Extract the (x, y) coordinate from the center of the cell holding the provided text.  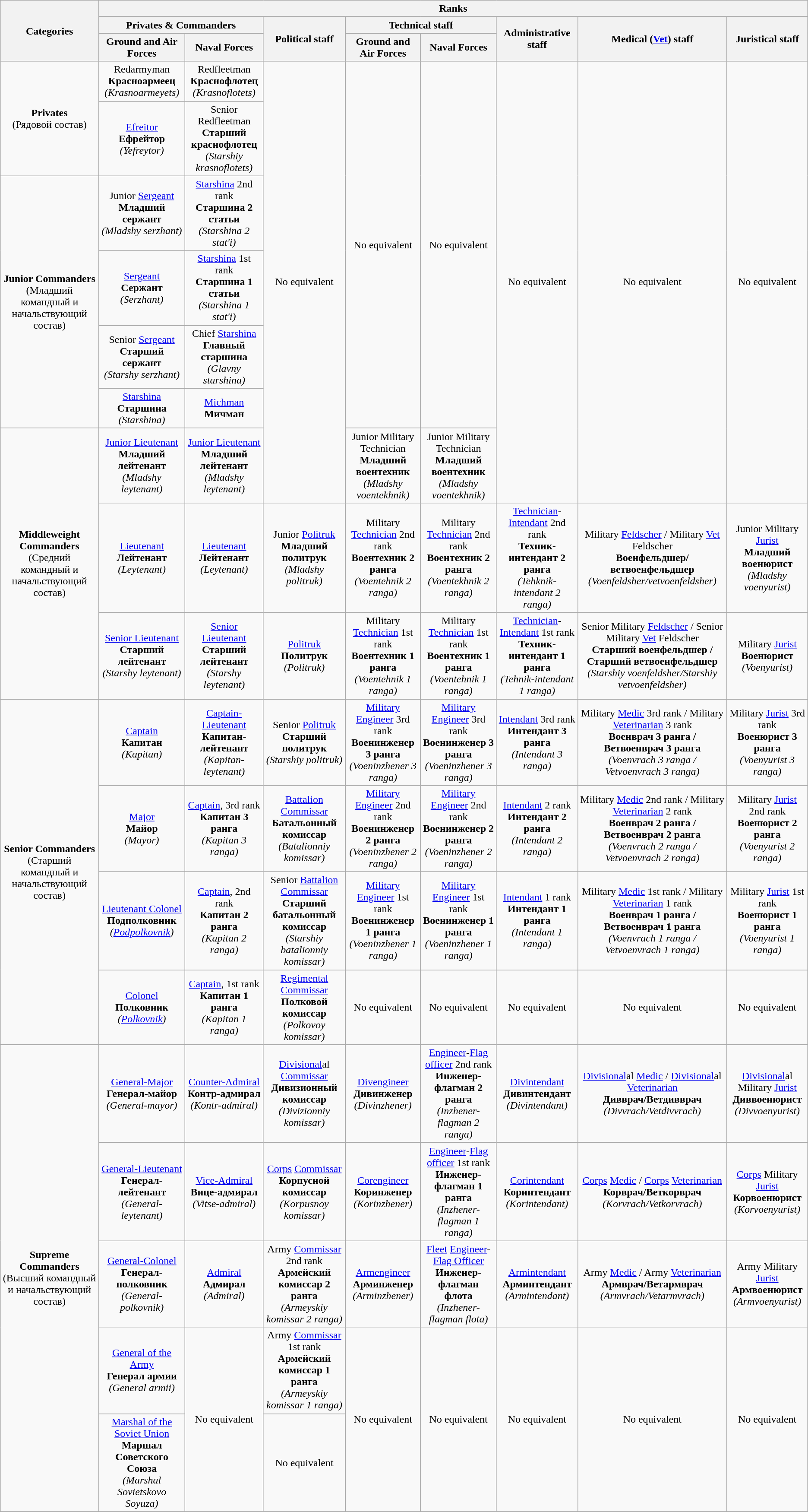
Juristical staff (767, 39)
CorintendantКоринтендант(Korintendant) (537, 1192)
Military Technician 2nd rankВоентехник 2 ранга(Voentekhnik 2 ranga) (458, 558)
Marshal of the Soviet UnionМаршал Советского Союза(Marshal Sovietskovo Soyuza) (142, 1462)
RedfleetmanКраснофлотец(Krasnoflotets) (224, 81)
Administrative staff (537, 39)
Junior SergeantМладший сержант(Mladshy serzhant) (142, 213)
Junior Сommanders(Младший командный и начальствующий состав) (50, 302)
Technician-Intendant 2nd rankТехник-интендант 2 ранга(Tehknik-intendant 2 ranga) (537, 558)
Chief StarshinaГлавный старшина(Glavny starshina) (224, 357)
Engineer-Flag officer 2nd rankИнженер-флагман 2 ранга(Inzhener-flagman 2 ranga) (458, 1094)
General of the ArmyГенерал армии(General armii) (142, 1370)
ArmengineerАрминженер(Arminzhener) (383, 1284)
Captain-LieutenantКапитан-лейтенант(Kapitan-leytenant) (224, 742)
Corps CommissarКорпусной комиссар(Korpusnoy komissar) (305, 1192)
RedarmymanКрасноармеец(Krasnoarmeyets) (142, 81)
Senior PolitrukСтарший политрук(Starshiy politruk) (305, 742)
Counter-AdmiralКонтр-адмирал(Kontr-admiral) (224, 1094)
DivengineerДивинженер(Divinzhener) (383, 1094)
Divisionalal Medic / Divisionalal VeterinarianДивврач/Ветдивврач(Divvrach/Vetdivvrach) (653, 1094)
Captain, 3rd rankКапитан 3 ранга(Kapitan 3 ranga) (224, 829)
Captain, 2nd rankКапитан 2 ранга(Kapitan 2 ranga) (224, 921)
Divisionalal CommissarДивизионный комиссар(Divizionniy komissar) (305, 1094)
Ranks (453, 9)
Vice-AdmiralВице-адмирал(Vitse-admiral) (224, 1192)
Medical (Vet) staff (653, 39)
Army Medic / Army VeterinarianАрмврач/Ветармврач(Armvrach/Vetarmvrach) (653, 1284)
CaptainКапитан(Kapitan) (142, 742)
Senior Battalion CommissarСтарший батальонный комиссар(Starshiy batalionniy komissar) (305, 921)
Military Feldscher / Military Vet FeldscherВоенфельдшер/ветвоенфельдшер(Voenfeldsher/vetvoenfeldsher) (653, 558)
Junior Military JuristМладший военюрист(Mladshy voenyurist) (767, 558)
Army Military JuristАрмвоенюрист(Armvoenyurist) (767, 1284)
AdmiralАдмирал(Admiral) (224, 1284)
Privates & Commanders (180, 25)
Starshina 1st rankСтаршина 1 статьи(Starshina 1 stat'i) (224, 288)
MichmanМичман (224, 408)
Army Commissar 2nd rankАрмейский комиссар 2 ранга(Armeyskiy komissar 2 ranga) (305, 1284)
Intendant 2 rankИнтендант 2 ранга(Intendant 2 ranga) (537, 829)
Starshina 2nd rankСтаршина 2 статьи(Starshina 2 stat'i) (224, 213)
Technician-Intendant 1st rankТехник-интендант 1 ранга(Tehnik-intendant 1 ranga) (537, 656)
Corps Medic / Corps VeterinarianКорврач/Веткорврач(Korvrach/Vetkorvrach) (653, 1192)
Intendant 3rd rankИнтендант 3 ранга(Intendant 3 ranga) (537, 742)
DivintendantДивинтендант(Divintendant) (537, 1094)
CorengineerКоринженер(Korinzhener) (383, 1192)
General-MajorГенерал-майор(General-mayor) (142, 1094)
Senior SergeantСтарший сержант(Starshy serzhant) (142, 357)
StarshinaСтаршина(Starshina) (142, 408)
Military Medic 3rd rank / Military Veterinarian 3 rankВоенврач 3 ранга / Ветвоенврач 3 ранга(Voenvrach 3 ranga / Vetvoenvrach 3 ranga) (653, 742)
SergeantСержант(Serzhant) (142, 288)
Senior Commanders(Старший командный и начальствующий состав) (50, 872)
Political staff (305, 39)
ColonelПолковник(Polkovnik) (142, 1007)
Military JuristВоенюрист(Voenyurist) (767, 656)
ArmintendantАрминтендант(Armintendant) (537, 1284)
Engineer-Flag officer 1st rankИнженер-флагман 1 ранга(Inzhener-flagman 1 ranga) (458, 1192)
Senior RedfleetmanСтарший краснофлотец(Starshiy krasnoflotets) (224, 138)
Battalion CommissarБатальонный комиссар(Batalionniy komissar) (305, 829)
Divisionalal Military JuristДиввоенюрист(Divvoenyurist) (767, 1094)
MajorМайор(Mayor) (142, 829)
Middleweight Commanders(Средний командный и начальствующий состав) (50, 563)
Categories (50, 31)
Regimental CommissarПолковой комиссар(Polkovoy komissar) (305, 1007)
Supreme Commanders(Высший командный и начальствующий состав) (50, 1278)
General-ColonelГенерал-полковник(General-polkovnik) (142, 1284)
Junior PolitrukМладший политрук(Mladshy politruk) (305, 558)
EfreitorЕфрейтор(Yefreytor) (142, 138)
General-LieutenantГенерал-лейтенант(General-leytenant) (142, 1192)
Fleet Engineer-Flag OfficerИнженер-флагман флота(Inzhener-flagman flota) (458, 1284)
Technical staff (421, 25)
Military Medic 1st rank / Military Veterinarian 1 rankВоенврач 1 ранга / Ветвоенврач 1 ранга(Voenvrach 1 ranga / Vetvoenvrach 1 ranga) (653, 921)
Military Jurist 1st rankВоенюрист 1 ранга(Voenyurist 1 ranga) (767, 921)
Military Jurist 2nd rankВоенюрист 2 ранга(Voenyurist 2 ranga) (767, 829)
Intendant 1 rankИнтендант 1 ранга(Intendant 1 ranga) (537, 921)
Captain, 1st rankКапитан 1 ранга(Kapitan 1 ranga) (224, 1007)
Privates(Рядовой состав) (50, 118)
Lieutenant ColonelПодполковник(Podpolkovnik) (142, 921)
Military Jurist 3rd rankВоенюрист 3 ранга(Voenyurist 3 ranga) (767, 742)
Military Technician 2nd rankВоентехник 2 ранга(Voentehnik 2 ranga) (383, 558)
Corps Military JuristКорвоенюрист(Korvoenyurist) (767, 1192)
Army Commissar 1st rankАрмейский комиссар 1 ранга(Armeyskiy komissar 1 ranga) (305, 1370)
PolitrukПолитрук(Politruk) (305, 656)
Military Medic 2nd rank / Military Veterinarian 2 rankВоенврач 2 ранга / Ветвоенврач 2 ранга(Voenvrach 2 ranga / Vetvoenvrach 2 ranga) (653, 829)
